Search for the cell housing the specified text and yield its [X, Y] center coordinate. 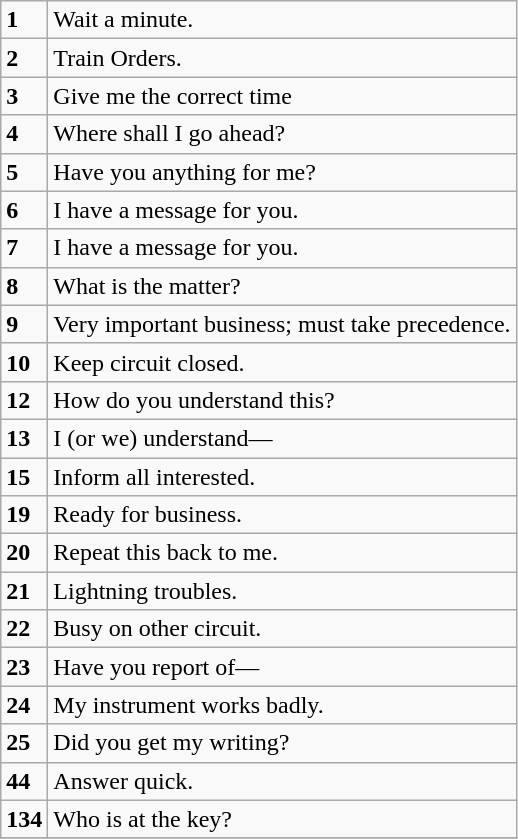
5 [24, 172]
44 [24, 781]
134 [24, 819]
23 [24, 667]
Have you report of— [282, 667]
Did you get my writing? [282, 743]
My instrument works badly. [282, 705]
19 [24, 515]
10 [24, 362]
Repeat this back to me. [282, 553]
What is the matter? [282, 286]
7 [24, 248]
20 [24, 553]
How do you understand this? [282, 400]
25 [24, 743]
24 [24, 705]
Inform all interested. [282, 477]
Train Orders. [282, 58]
8 [24, 286]
9 [24, 324]
Keep circuit closed. [282, 362]
1 [24, 20]
2 [24, 58]
Answer quick. [282, 781]
4 [24, 134]
3 [24, 96]
Ready for business. [282, 515]
I (or we) understand— [282, 438]
Very important business; must take precedence. [282, 324]
Wait a minute. [282, 20]
Lightning troubles. [282, 591]
22 [24, 629]
15 [24, 477]
13 [24, 438]
Where shall I go ahead? [282, 134]
Busy on other circuit. [282, 629]
Have you anything for me? [282, 172]
Who is at the key? [282, 819]
Give me the correct time [282, 96]
12 [24, 400]
6 [24, 210]
21 [24, 591]
